Scan for the cell matching the given text and deliver its [X, Y] coordinate at center. 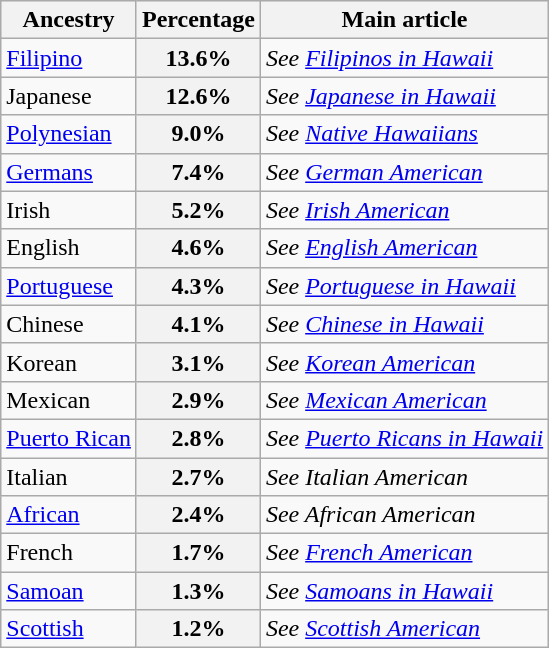
Italian [69, 477]
See Chinese in Hawaii [404, 324]
2.9% [198, 400]
Percentage [198, 20]
9.0% [198, 134]
See Italian American [404, 477]
1.3% [198, 591]
See German American [404, 172]
See Portuguese in Hawaii [404, 286]
See Scottish American [404, 629]
See Irish American [404, 210]
See Native Hawaiians [404, 134]
Filipino [69, 58]
See French American [404, 553]
Main article [404, 20]
Puerto Rican [69, 438]
12.6% [198, 96]
1.7% [198, 553]
13.6% [198, 58]
Chinese [69, 324]
See English American [404, 248]
Germans [69, 172]
1.2% [198, 629]
See Korean American [404, 362]
4.3% [198, 286]
See Filipinos in Hawaii [404, 58]
2.7% [198, 477]
African [69, 515]
Polynesian [69, 134]
Portuguese [69, 286]
See Puerto Ricans in Hawaii [404, 438]
Japanese [69, 96]
7.4% [198, 172]
4.1% [198, 324]
See Samoans in Hawaii [404, 591]
See African American [404, 515]
Scottish [69, 629]
5.2% [198, 210]
4.6% [198, 248]
Samoan [69, 591]
Mexican [69, 400]
2.8% [198, 438]
See Japanese in Hawaii [404, 96]
French [69, 553]
Ancestry [69, 20]
Korean [69, 362]
See Mexican American [404, 400]
2.4% [198, 515]
3.1% [198, 362]
Irish [69, 210]
English [69, 248]
